For the text-containing cell, return its midpoint in [x, y] coordinate format. 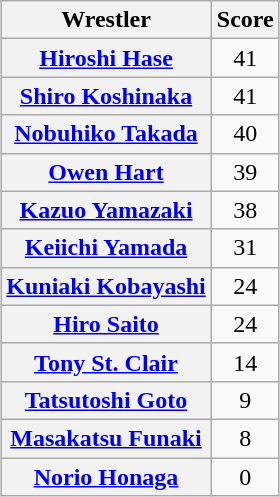
39 [245, 172]
Masakatsu Funaki [106, 438]
9 [245, 400]
31 [245, 248]
Tatsutoshi Goto [106, 400]
40 [245, 134]
Owen Hart [106, 172]
38 [245, 210]
Wrestler [106, 20]
Kazuo Yamazaki [106, 210]
8 [245, 438]
Tony St. Clair [106, 362]
0 [245, 477]
Kuniaki Kobayashi [106, 286]
14 [245, 362]
Hiro Saito [106, 324]
Nobuhiko Takada [106, 134]
Norio Honaga [106, 477]
Score [245, 20]
Shiro Koshinaka [106, 96]
Keiichi Yamada [106, 248]
Hiroshi Hase [106, 58]
